Pinpoint the cell where the given text exists, returning its (X, Y) midpoint coordinate. 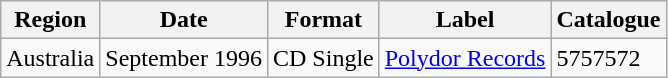
Australia (50, 58)
Date (184, 20)
Label (465, 20)
Format (323, 20)
Region (50, 20)
5757572 (608, 58)
September 1996 (184, 58)
CD Single (323, 58)
Catalogue (608, 20)
Polydor Records (465, 58)
